Pinpoint the cell where the given text exists, returning its [X, Y] midpoint coordinate. 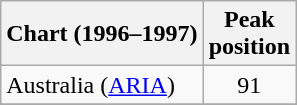
91 [249, 85]
Peakposition [249, 34]
Chart (1996–1997) [102, 34]
Australia (ARIA) [102, 85]
